Pinpoint the cell where the given text exists, returning its (X, Y) midpoint coordinate. 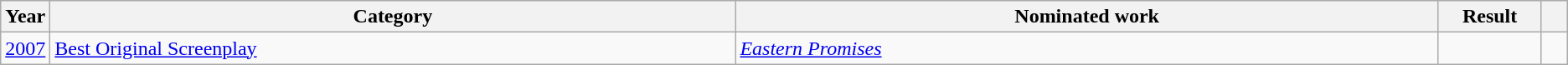
Category (393, 17)
Year (25, 17)
Best Original Screenplay (393, 48)
Result (1489, 17)
Eastern Promises (1087, 48)
2007 (25, 48)
Nominated work (1087, 17)
